Determine the (x, y) coordinate at the center of the cell enclosing the given text.  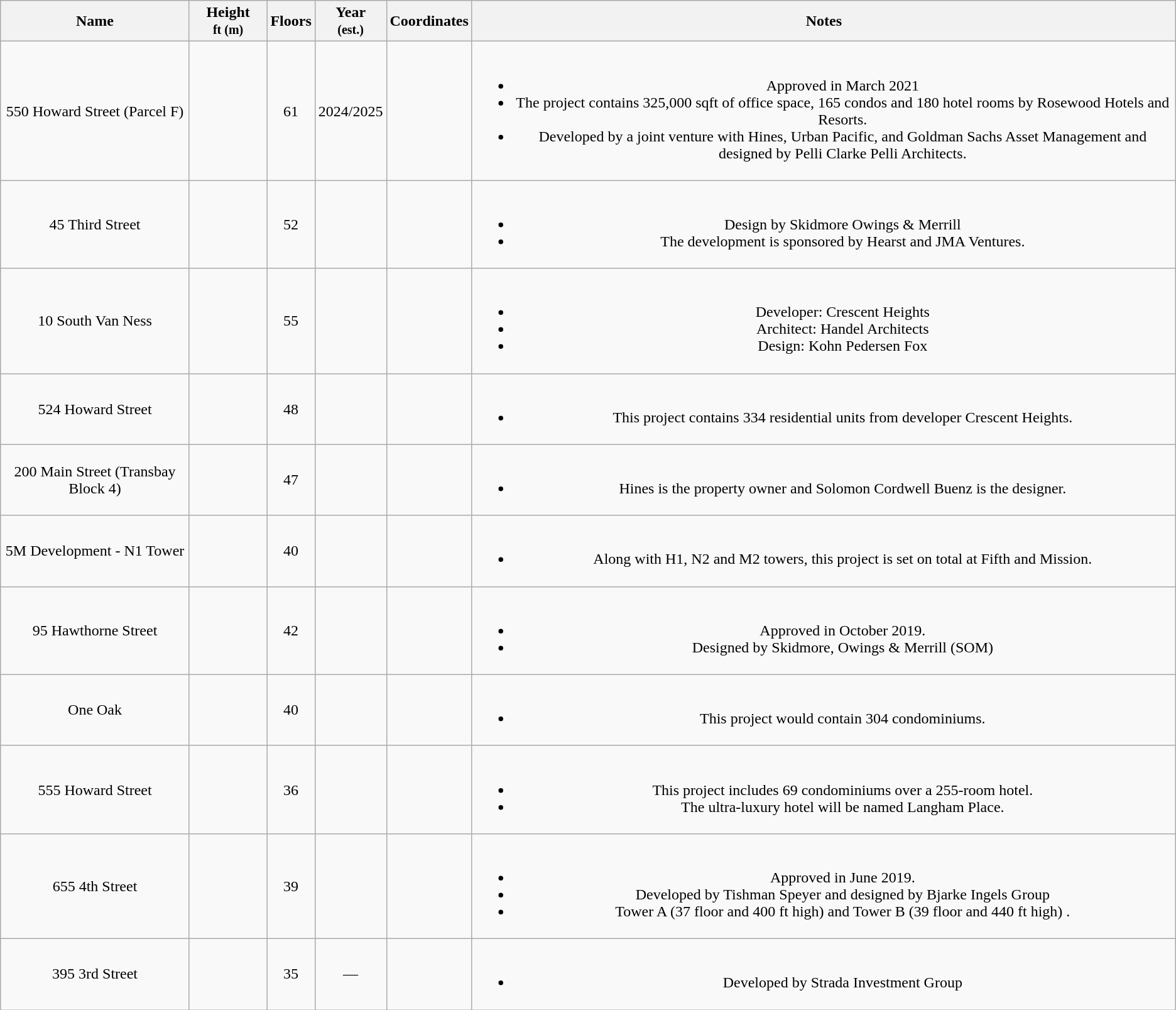
Design by Skidmore Owings & MerrillThe development is sponsored by Hearst and JMA Ventures. (824, 224)
Along with H1, N2 and M2 towers, this project is set on total at Fifth and Mission. (824, 551)
47 (291, 480)
45 Third Street (95, 224)
395 3rd Street (95, 974)
524 Howard Street (95, 409)
Notes (824, 21)
36 (291, 789)
This project includes 69 condominiums over a 255-room hotel.The ultra-luxury hotel will be named Langham Place. (824, 789)
Year(est.) (351, 21)
10 South Van Ness (95, 321)
Heightft (m) (228, 21)
Developer: Crescent HeightsArchitect: Handel ArchitectsDesign: Kohn Pedersen Fox (824, 321)
Floors (291, 21)
This project contains 334 residential units from developer Crescent Heights. (824, 409)
61 (291, 111)
52 (291, 224)
655 4th Street (95, 886)
95 Hawthorne Street (95, 630)
200 Main Street (Transbay Block 4) (95, 480)
2024/2025 (351, 111)
5M Development - N1 Tower (95, 551)
39 (291, 886)
55 (291, 321)
Name (95, 21)
Coordinates (429, 21)
42 (291, 630)
Developed by Strada Investment Group (824, 974)
35 (291, 974)
48 (291, 409)
555 Howard Street (95, 789)
This project would contain 304 condominiums. (824, 710)
Hines is the property owner and Solomon Cordwell Buenz is the designer. (824, 480)
550 Howard Street (Parcel F) (95, 111)
One Oak (95, 710)
Approved in October 2019.Designed by Skidmore, Owings & Merrill (SOM) (824, 630)
— (351, 974)
